Determine the (X, Y) coordinate at the center of the cell enclosing the given text.  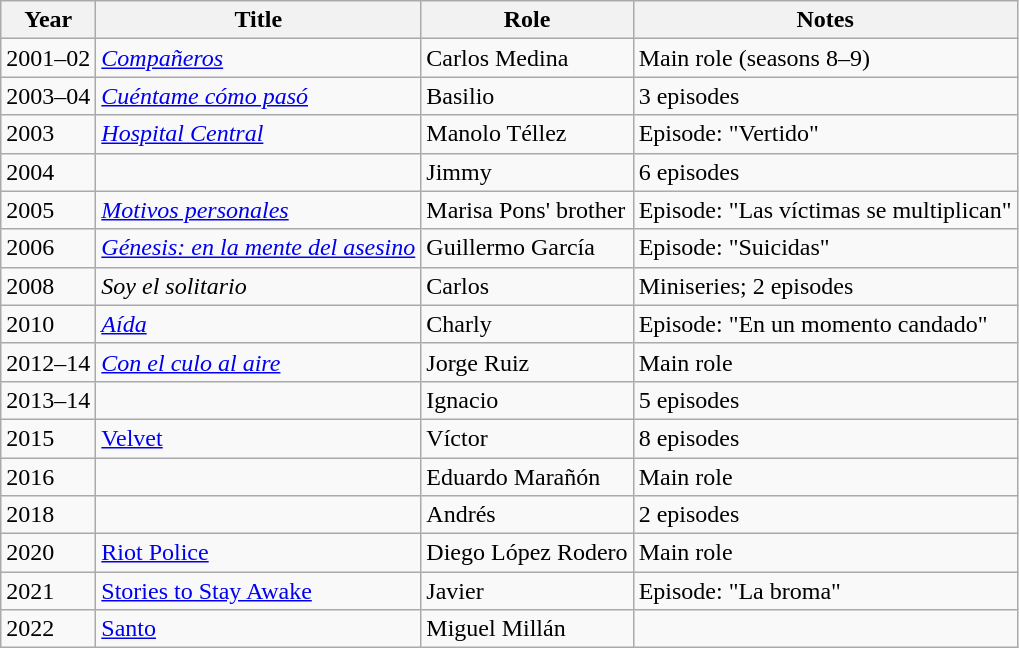
Role (527, 20)
2 episodes (825, 515)
Cuéntame cómo pasó (258, 96)
Motivos personales (258, 210)
2008 (48, 286)
Eduardo Marañón (527, 477)
Andrés (527, 515)
2015 (48, 438)
2006 (48, 248)
Compañeros (258, 58)
Víctor (527, 438)
2013–14 (48, 400)
Stories to Stay Awake (258, 591)
Velvet (258, 438)
Episode: "La broma" (825, 591)
2016 (48, 477)
Santo (258, 629)
Miguel Millán (527, 629)
Marisa Pons' brother (527, 210)
5 episodes (825, 400)
Episode: "Las víctimas se multiplican" (825, 210)
Carlos (527, 286)
2005 (48, 210)
Miniseries; 2 episodes (825, 286)
Carlos Medina (527, 58)
2001–02 (48, 58)
Charly (527, 324)
Episode: "Vertido" (825, 134)
Episode: "Suicidas" (825, 248)
2018 (48, 515)
3 episodes (825, 96)
8 episodes (825, 438)
Javier (527, 591)
2020 (48, 553)
Jimmy (527, 172)
Ignacio (527, 400)
Main role (seasons 8–9) (825, 58)
2021 (48, 591)
2003 (48, 134)
Soy el solitario (258, 286)
Guillermo García (527, 248)
6 episodes (825, 172)
2022 (48, 629)
2012–14 (48, 362)
Title (258, 20)
Episode: "En un momento candado" (825, 324)
Notes (825, 20)
2010 (48, 324)
Manolo Téllez (527, 134)
Riot Police (258, 553)
2003–04 (48, 96)
Year (48, 20)
Diego López Rodero (527, 553)
Basilio (527, 96)
2004 (48, 172)
Jorge Ruiz (527, 362)
Con el culo al aire (258, 362)
Génesis: en la mente del asesino (258, 248)
Hospital Central (258, 134)
Aída (258, 324)
